For the text-containing cell, return its midpoint in (x, y) coordinate format. 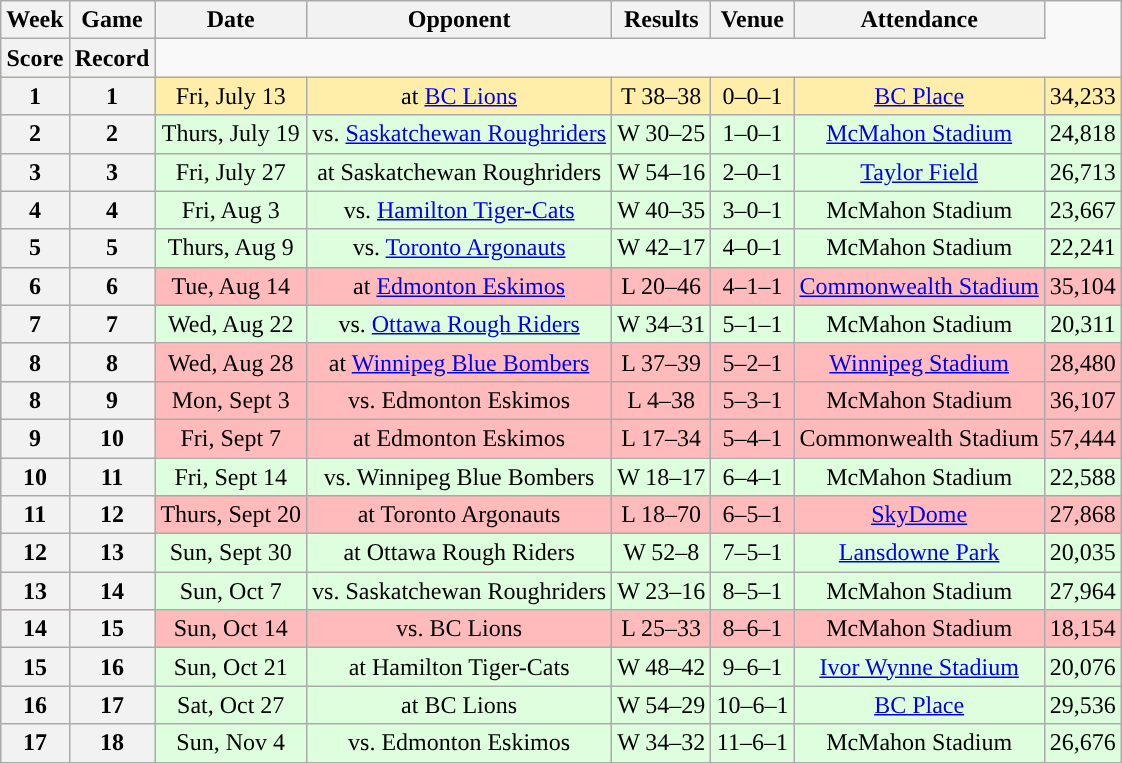
5–4–1 (752, 438)
Fri, July 13 (231, 96)
Week (35, 20)
SkyDome (919, 515)
L 25–33 (662, 629)
6–4–1 (752, 477)
Opponent (460, 20)
Fri, Aug 3 (231, 210)
34,233 (1082, 96)
at Hamilton Tiger-Cats (460, 667)
27,964 (1082, 591)
Wed, Aug 22 (231, 324)
22,588 (1082, 477)
27,868 (1082, 515)
Sun, Oct 7 (231, 591)
26,676 (1082, 743)
Ivor Wynne Stadium (919, 667)
5–1–1 (752, 324)
6–5–1 (752, 515)
L 20–46 (662, 286)
L 4–38 (662, 400)
W 34–32 (662, 743)
W 23–16 (662, 591)
W 30–25 (662, 134)
11–6–1 (752, 743)
W 18–17 (662, 477)
Sun, Oct 21 (231, 667)
Sun, Oct 14 (231, 629)
at Winnipeg Blue Bombers (460, 362)
Wed, Aug 28 (231, 362)
Winnipeg Stadium (919, 362)
8–5–1 (752, 591)
at Toronto Argonauts (460, 515)
W 54–16 (662, 172)
1–0–1 (752, 134)
W 34–31 (662, 324)
at Saskatchewan Roughriders (460, 172)
Tue, Aug 14 (231, 286)
7–5–1 (752, 553)
Date (231, 20)
5–3–1 (752, 400)
W 54–29 (662, 705)
4–0–1 (752, 248)
Venue (752, 20)
Record (112, 58)
Attendance (919, 20)
Taylor Field (919, 172)
23,667 (1082, 210)
Sun, Nov 4 (231, 743)
9–6–1 (752, 667)
L 37–39 (662, 362)
T 38–38 (662, 96)
W 42–17 (662, 248)
Sun, Sept 30 (231, 553)
W 52–8 (662, 553)
2–0–1 (752, 172)
35,104 (1082, 286)
W 40–35 (662, 210)
5–2–1 (752, 362)
Fri, July 27 (231, 172)
Game (112, 20)
20,076 (1082, 667)
L 18–70 (662, 515)
20,311 (1082, 324)
10–6–1 (752, 705)
vs. BC Lions (460, 629)
20,035 (1082, 553)
3–0–1 (752, 210)
22,241 (1082, 248)
W 48–42 (662, 667)
36,107 (1082, 400)
0–0–1 (752, 96)
26,713 (1082, 172)
57,444 (1082, 438)
L 17–34 (662, 438)
Thurs, July 19 (231, 134)
18 (112, 743)
Mon, Sept 3 (231, 400)
Thurs, Aug 9 (231, 248)
Lansdowne Park (919, 553)
Fri, Sept 14 (231, 477)
8–6–1 (752, 629)
vs. Hamilton Tiger-Cats (460, 210)
Score (35, 58)
28,480 (1082, 362)
vs. Winnipeg Blue Bombers (460, 477)
Results (662, 20)
Sat, Oct 27 (231, 705)
vs. Ottawa Rough Riders (460, 324)
Fri, Sept 7 (231, 438)
29,536 (1082, 705)
Thurs, Sept 20 (231, 515)
vs. Toronto Argonauts (460, 248)
4–1–1 (752, 286)
24,818 (1082, 134)
at Ottawa Rough Riders (460, 553)
18,154 (1082, 629)
